Pinpoint the cell where the given text exists, returning its [X, Y] midpoint coordinate. 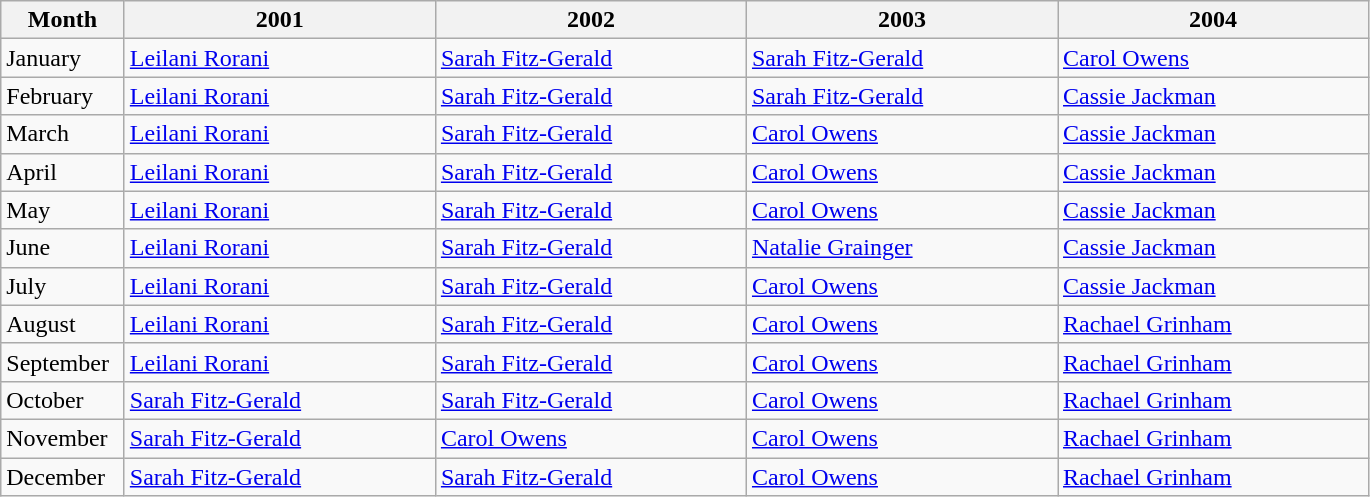
September [63, 362]
August [63, 324]
Month [63, 20]
November [63, 438]
February [63, 96]
January [63, 58]
2003 [902, 20]
2002 [590, 20]
December [63, 477]
October [63, 400]
Natalie Grainger [902, 248]
April [63, 172]
July [63, 286]
June [63, 248]
2001 [280, 20]
May [63, 210]
2004 [1214, 20]
March [63, 134]
